Scan for the cell matching the given text and deliver its (x, y) coordinate at center. 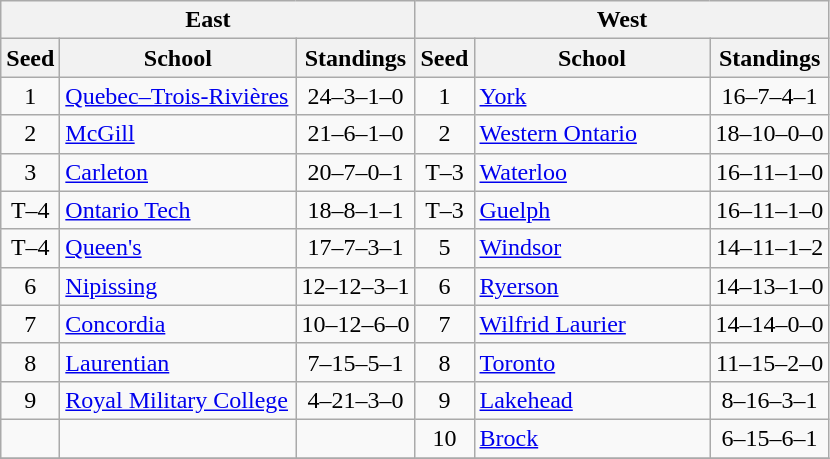
Lakehead (592, 400)
14–14–0–0 (770, 324)
Wilfrid Laurier (592, 324)
McGill (178, 134)
24–3–1–0 (356, 96)
18–8–1–1 (356, 210)
Nipissing (178, 286)
Western Ontario (592, 134)
Royal Military College (178, 400)
Ryerson (592, 286)
Brock (592, 438)
Ontario Tech (178, 210)
14–11–1–2 (770, 248)
10–12–6–0 (356, 324)
West (622, 20)
Waterloo (592, 172)
Queen's (178, 248)
6–15–6–1 (770, 438)
5 (444, 248)
11–15–2–0 (770, 362)
Carleton (178, 172)
Windsor (592, 248)
21–6–1–0 (356, 134)
4–21–3–0 (356, 400)
10 (444, 438)
Laurentian (178, 362)
East (208, 20)
Toronto (592, 362)
17–7–3–1 (356, 248)
8–16–3–1 (770, 400)
7–15–5–1 (356, 362)
14–13–1–0 (770, 286)
York (592, 96)
12–12–3–1 (356, 286)
Guelph (592, 210)
16–7–4–1 (770, 96)
Quebec–Trois-Rivières (178, 96)
18–10–0–0 (770, 134)
3 (30, 172)
Concordia (178, 324)
20–7–0–1 (356, 172)
